Pinpoint the cell where the given text exists, returning its (x, y) midpoint coordinate. 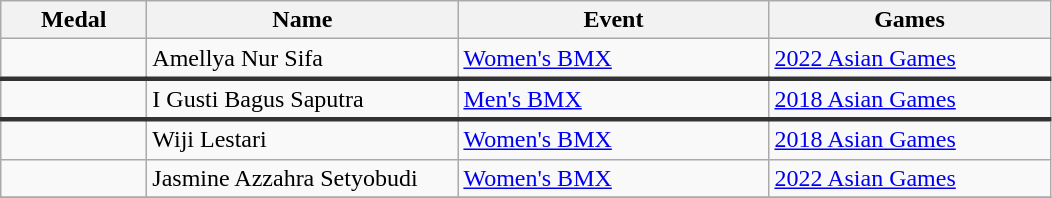
Event (614, 20)
Name (302, 20)
Jasmine Azzahra Setyobudi (302, 178)
Games (910, 20)
Men's BMX (614, 98)
Amellya Nur Sifa (302, 59)
Medal (74, 20)
I Gusti Bagus Saputra (302, 98)
Wiji Lestari (302, 139)
